Pinpoint the cell where the given text exists, returning its (x, y) midpoint coordinate. 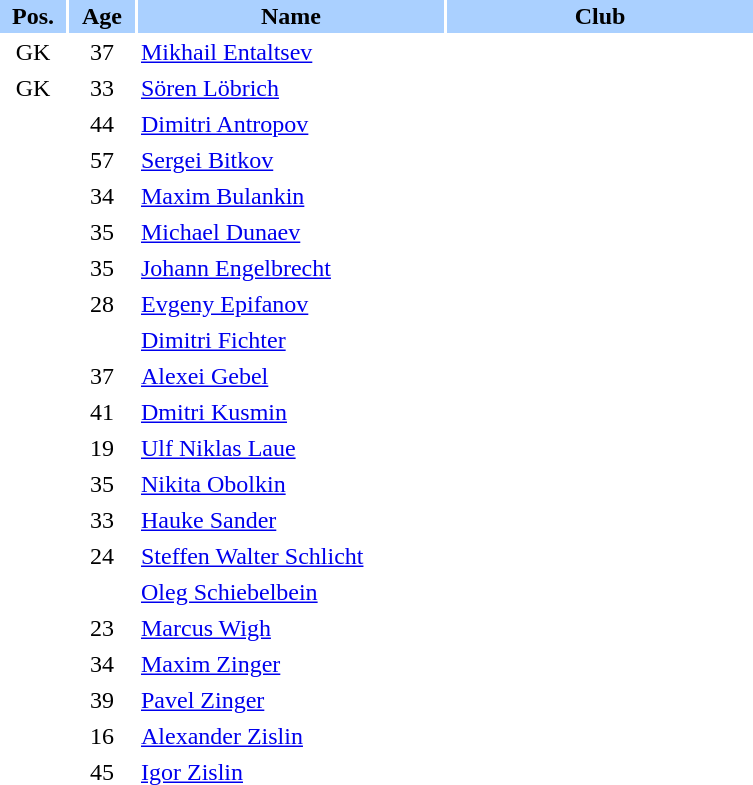
Alexander Zislin (291, 736)
Marcus Wigh (291, 628)
19 (102, 448)
Name (291, 16)
Maxim Bulankin (291, 196)
Johann Engelbrecht (291, 268)
Dimitri Antropov (291, 124)
Maxim Zinger (291, 664)
Alexei Gebel (291, 376)
39 (102, 700)
57 (102, 160)
Steffen Walter Schlicht (291, 556)
Ulf Niklas Laue (291, 448)
24 (102, 556)
Sören Löbrich (291, 88)
Michael Dunaev (291, 232)
Nikita Obolkin (291, 484)
44 (102, 124)
Sergei Bitkov (291, 160)
16 (102, 736)
28 (102, 304)
Club (600, 16)
Dimitri Fichter (291, 340)
41 (102, 412)
Pos. (33, 16)
Hauke Sander (291, 520)
Evgeny Epifanov (291, 304)
Pavel Zinger (291, 700)
23 (102, 628)
Mikhail Entaltsev (291, 52)
Age (102, 16)
Dmitri Kusmin (291, 412)
Oleg Schiebelbein (291, 592)
